Return the (X, Y) coordinate for the center point of the cell that contains the specified text.  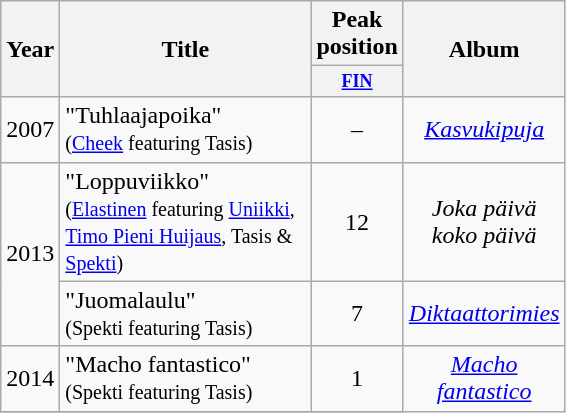
2014 (30, 378)
Macho fantastico (484, 378)
Year (30, 49)
"Loppuviikko"(Elastinen featuring Uniikki, Timo Pieni Huijaus, Tasis & Spekti) (186, 222)
Kasvukipuja (484, 130)
"Juomalaulu"(Spekti featuring Tasis) (186, 314)
7 (357, 314)
FIN (357, 82)
Album (484, 49)
– (357, 130)
2007 (30, 130)
Peak position (357, 34)
Diktaattorimies (484, 314)
2013 (30, 254)
Joka päivä koko päivä (484, 222)
"Macho fantastico"(Spekti featuring Tasis) (186, 378)
Title (186, 49)
"Tuhlaajapoika"(Cheek featuring Tasis) (186, 130)
1 (357, 378)
12 (357, 222)
